Extract the [x, y] coordinate from the center of the cell holding the provided text.  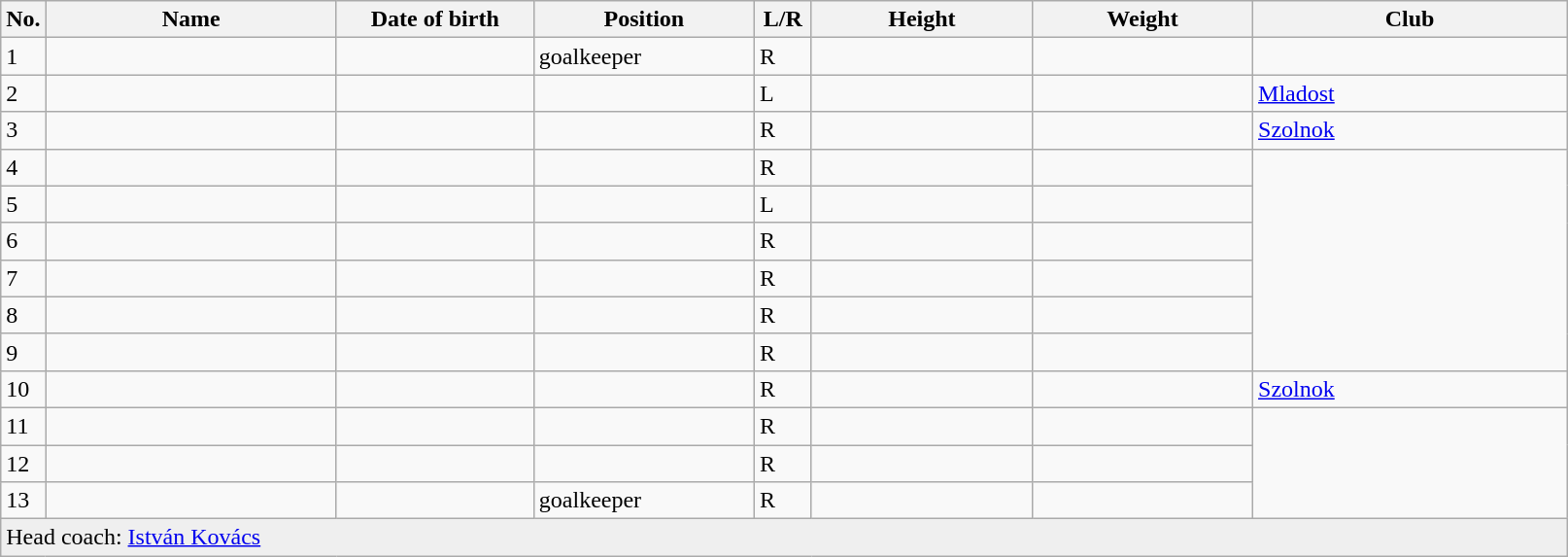
9 [23, 352]
13 [23, 501]
3 [23, 130]
Club [1411, 19]
10 [23, 389]
4 [23, 167]
11 [23, 426]
Mladost [1411, 93]
Position [643, 19]
Height [921, 19]
7 [23, 278]
2 [23, 93]
Name [190, 19]
L/R [783, 19]
No. [23, 19]
Head coach: István Kovács [784, 538]
12 [23, 464]
Weight [1142, 19]
6 [23, 241]
8 [23, 315]
Date of birth [435, 19]
1 [23, 56]
5 [23, 204]
